Return the (x, y) coordinate for the center point of the cell that contains the specified text.  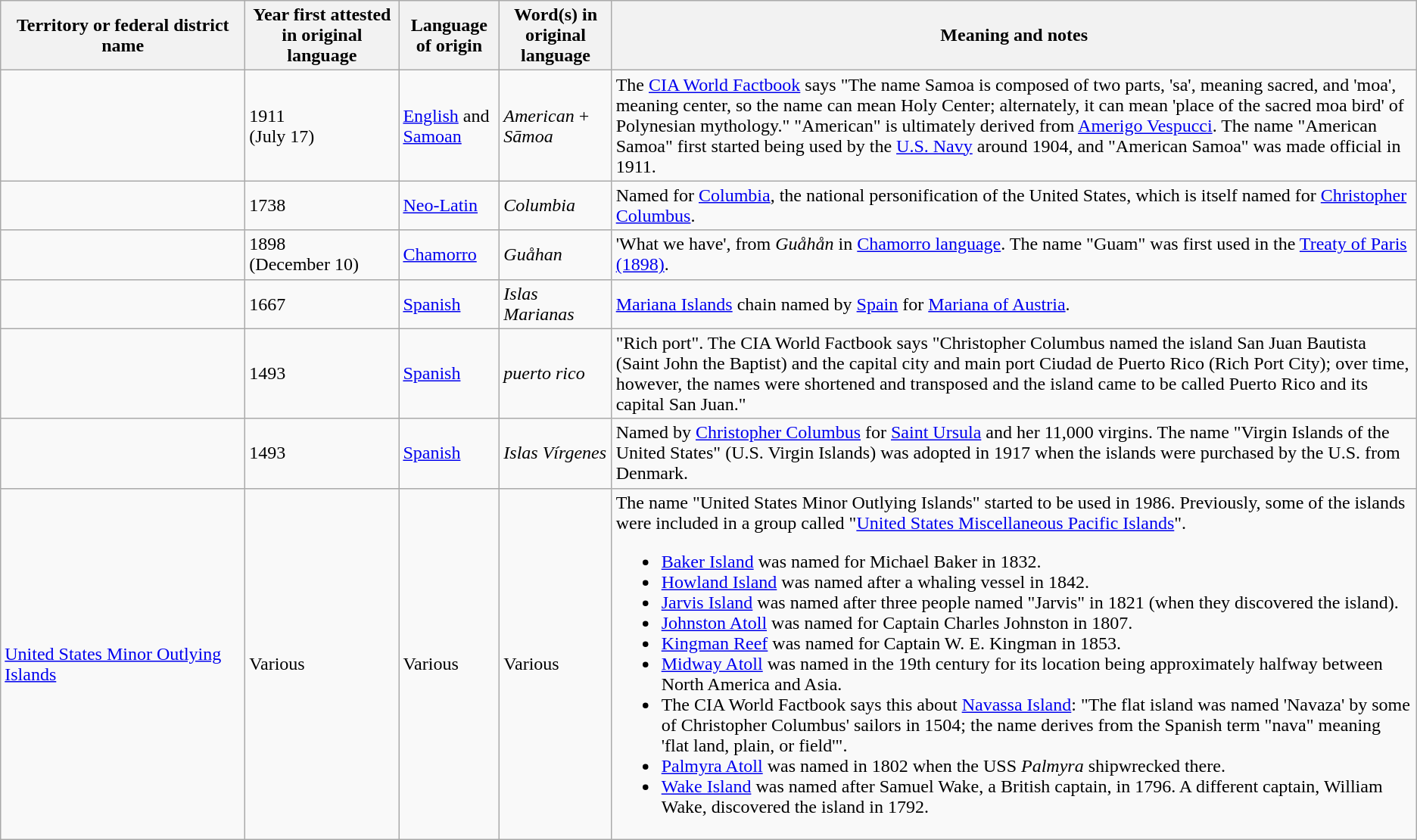
Chamorro (450, 254)
Mariana Islands chain named by Spain for Mariana of Austria. (1014, 304)
Meaning and notes (1014, 36)
Word(s) in original language (556, 36)
Language of origin (450, 36)
Guåhan (556, 254)
1911(July 17) (322, 126)
Columbia (556, 206)
Year first attested in original language (322, 36)
Territory or federal district name (123, 36)
1667 (322, 304)
English and Samoan (450, 126)
1738 (322, 206)
1898(December 10) (322, 254)
Islas Marianas (556, 304)
Neo-Latin (450, 206)
puerto rico (556, 374)
Islas Vírgenes (556, 453)
American + Sāmoa (556, 126)
'What we have', from Guåhån in Chamorro language. The name "Guam" was first used in the Treaty of Paris (1898). (1014, 254)
United States Minor Outlying Islands (123, 664)
Named for Columbia, the national personification of the United States, which is itself named for Christopher Columbus. (1014, 206)
